Detect which cell encompasses the target text, then output its [X, Y] center coordinate. 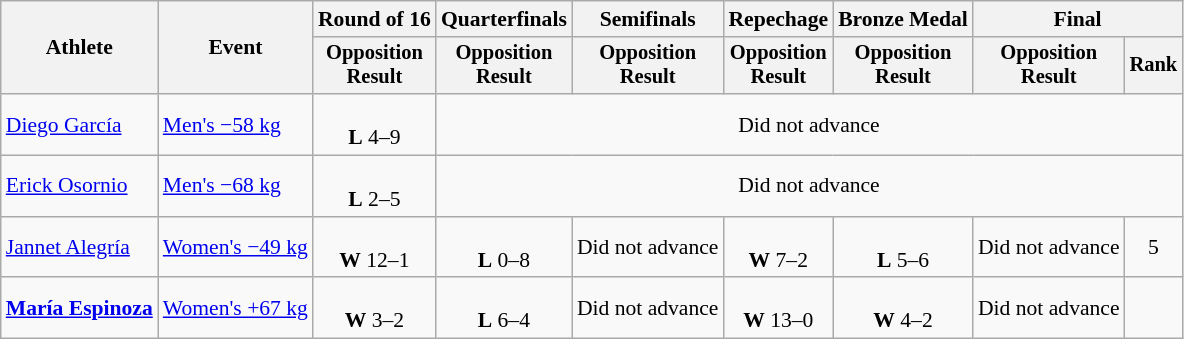
María Espinoza [80, 308]
L 0–8 [504, 248]
Women's +67 kg [236, 308]
5 [1154, 248]
Bronze Medal [903, 19]
Jannet Alegría [80, 248]
Quarterfinals [504, 19]
L 4–9 [374, 124]
W 13–0 [778, 308]
Diego García [80, 124]
W 3–2 [374, 308]
Rank [1154, 66]
W 7–2 [778, 248]
Erick Osornio [80, 186]
Women's −49 kg [236, 248]
Repechage [778, 19]
Men's −68 kg [236, 186]
Semifinals [648, 19]
Event [236, 48]
W 12–1 [374, 248]
L 2–5 [374, 186]
Final [1078, 19]
L 6–4 [504, 308]
W 4–2 [903, 308]
Athlete [80, 48]
L 5–6 [903, 248]
Men's −58 kg [236, 124]
Round of 16 [374, 19]
